Output the (x, y) coordinate of the center of the cell containing the given text.  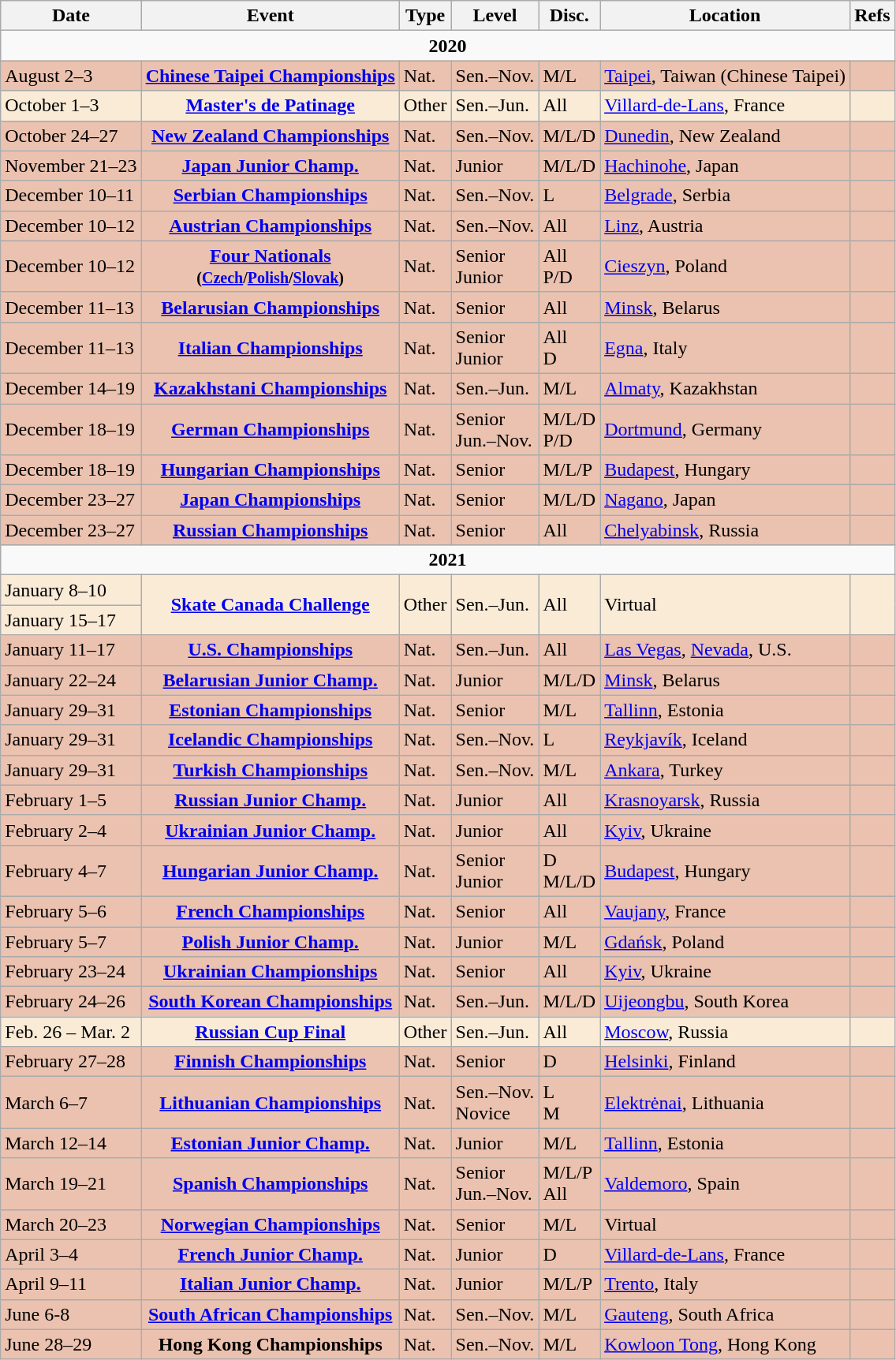
Vaujany, France (726, 911)
Gdańsk, Poland (726, 941)
Skate Canada Challenge (270, 605)
Master's de Patinage (270, 106)
March 12–14 (71, 1143)
February 4–7 (71, 871)
AllD (569, 347)
Belarusian Junior Champ. (270, 680)
Chelyabinsk, Russia (726, 530)
LM (569, 1103)
Lithuanian Championships (270, 1103)
Valdemoro, Spain (726, 1183)
Four Nationals (Czech/Polish/Slovak) (270, 267)
Elektrėnai, Lithuania (726, 1103)
2020 (448, 46)
Location (726, 16)
Disc. (569, 16)
Serbian Championships (270, 196)
December 10–11 (71, 196)
March 6–7 (71, 1103)
Reykjavík, Iceland (726, 740)
February 5–7 (71, 941)
Italian Junior Champ. (270, 1284)
Uijeongbu, South Korea (726, 1002)
January 8–10 (71, 590)
Dortmund, Germany (726, 429)
January 15–17 (71, 620)
Las Vegas, Nevada, U.S. (726, 650)
Spanish Championships (270, 1183)
Ukrainian Junior Champ. (270, 830)
February 24–26 (71, 1002)
Linz, Austria (726, 226)
October 24–27 (71, 136)
Polish Junior Champ. (270, 941)
Russian Junior Champ. (270, 800)
Turkish Championships (270, 770)
December 14–19 (71, 388)
Cieszyn, Poland (726, 267)
Krasnoyarsk, Russia (726, 800)
Italian Championships (270, 347)
February 23–24 (71, 972)
October 1–3 (71, 106)
January 22–24 (71, 680)
Estonian Junior Champ. (270, 1143)
Ukrainian Championships (270, 972)
New Zealand Championships (270, 136)
M/L/PAll (569, 1183)
Kazakhstani Championships (270, 388)
Egna, Italy (726, 347)
April 9–11 (71, 1284)
February 2–4 (71, 830)
DM/L/D (569, 871)
South Korean Championships (270, 1002)
Feb. 26 – Mar. 2 (71, 1032)
Ankara, Turkey (726, 770)
French Junior Champ. (270, 1254)
South African Championships (270, 1314)
M/L/DP/D (569, 429)
Level (495, 16)
U.S. Championships (270, 650)
Event (270, 16)
Nagano, Japan (726, 500)
Icelandic Championships (270, 740)
February 1–5 (71, 800)
Hong Kong Championships (270, 1344)
Belarusian Championships (270, 307)
Trento, Italy (726, 1284)
Belgrade, Serbia (726, 196)
June 6-8 (71, 1314)
Type (425, 16)
January 11–17 (71, 650)
Hachinohe, Japan (726, 166)
February 5–6 (71, 911)
Hungarian Championships (270, 470)
August 2–3 (71, 76)
Dunedin, New Zealand (726, 136)
March 20–23 (71, 1224)
Refs (872, 16)
Almaty, Kazakhstan (726, 388)
Kowloon Tong, Hong Kong (726, 1344)
April 3–4 (71, 1254)
French Championships (270, 911)
German Championships (270, 429)
Finnish Championships (270, 1062)
Russian Championships (270, 530)
Estonian Championships (270, 710)
February 27–28 (71, 1062)
Helsinki, Finland (726, 1062)
Chinese Taipei Championships (270, 76)
AllP/D (569, 267)
Japan Junior Champ. (270, 166)
Sen.–Nov.Novice (495, 1103)
Date (71, 16)
2021 (448, 560)
Hungarian Junior Champ. (270, 871)
November 21–23 (71, 166)
Moscow, Russia (726, 1032)
March 19–21 (71, 1183)
Taipei, Taiwan (Chinese Taipei) (726, 76)
Gauteng, South Africa (726, 1314)
June 28–29 (71, 1344)
Russian Cup Final (270, 1032)
Austrian Championships (270, 226)
Japan Championships (270, 500)
Norwegian Championships (270, 1224)
